Detect which cell encompasses the target text, then output its [X, Y] center coordinate. 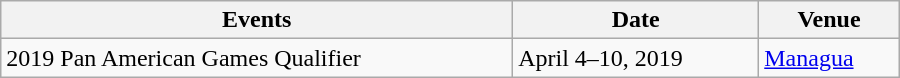
Events [257, 20]
Managua [830, 58]
2019 Pan American Games Qualifier [257, 58]
Venue [830, 20]
April 4–10, 2019 [636, 58]
Date [636, 20]
